Determine the [x, y] coordinate at the center of the cell enclosing the given text.  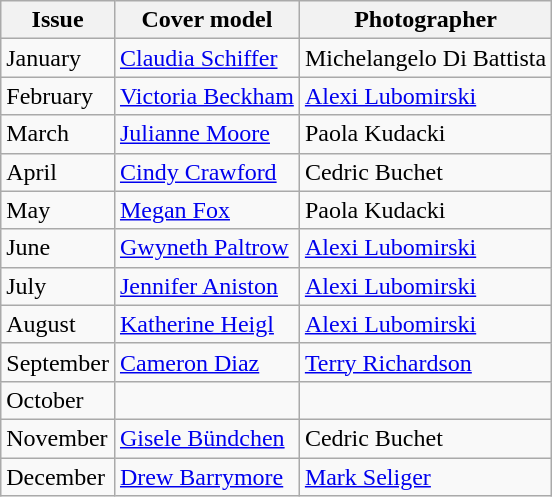
Jennifer Aniston [206, 286]
May [58, 210]
August [58, 324]
October [58, 400]
July [58, 286]
March [58, 134]
Gisele Bündchen [206, 438]
Terry Richardson [425, 362]
January [58, 58]
Michelangelo Di Battista [425, 58]
Katherine Heigl [206, 324]
December [58, 477]
Photographer [425, 20]
Claudia Schiffer [206, 58]
June [58, 248]
Megan Fox [206, 210]
Cover model [206, 20]
September [58, 362]
Issue [58, 20]
Victoria Beckham [206, 96]
Julianne Moore [206, 134]
Drew Barrymore [206, 477]
Cameron Diaz [206, 362]
February [58, 96]
November [58, 438]
Mark Seliger [425, 477]
April [58, 172]
Gwyneth Paltrow [206, 248]
Cindy Crawford [206, 172]
